Locate the cell with the specified text and output its [X, Y] center coordinate. 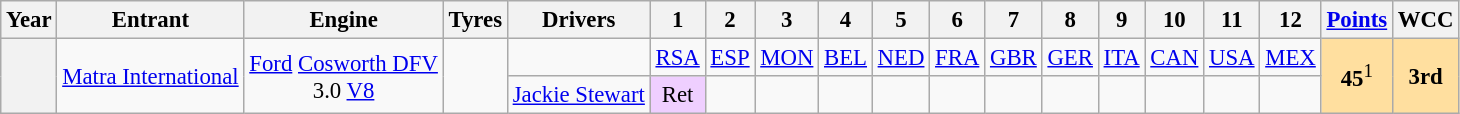
Entrant [150, 20]
Points [1356, 20]
RSA [678, 58]
Jackie Stewart [578, 95]
3rd [1425, 76]
8 [1070, 20]
Engine [344, 20]
10 [1174, 20]
4 [846, 20]
6 [958, 20]
12 [1290, 20]
USA [1232, 58]
7 [1014, 20]
451 [1356, 76]
MEX [1290, 58]
11 [1232, 20]
WCC [1425, 20]
Ret [678, 95]
MON [787, 58]
Year [29, 20]
FRA [958, 58]
Tyres [475, 20]
ITA [1122, 58]
Drivers [578, 20]
GER [1070, 58]
CAN [1174, 58]
3 [787, 20]
NED [900, 58]
Matra International [150, 76]
9 [1122, 20]
ESP [730, 58]
2 [730, 20]
Ford Cosworth DFV 3.0 V8 [344, 76]
5 [900, 20]
1 [678, 20]
BEL [846, 58]
GBR [1014, 58]
